Capture the cell that displays the provided text and extract its [X, Y] central coordinate. 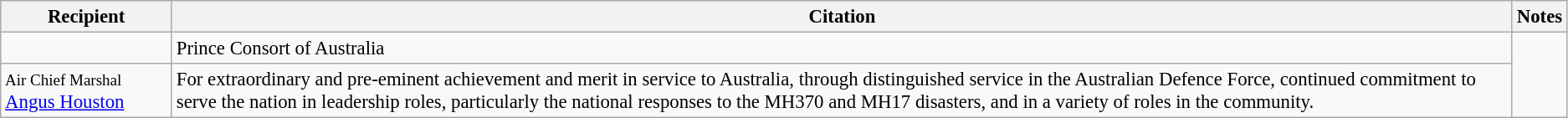
Citation [842, 17]
Notes [1540, 17]
Prince Consort of Australia [842, 49]
Recipient [87, 17]
Air Chief Marshal Angus Houston [87, 90]
